Provide the (x, y) coordinate of the cell's center where the given text is located.  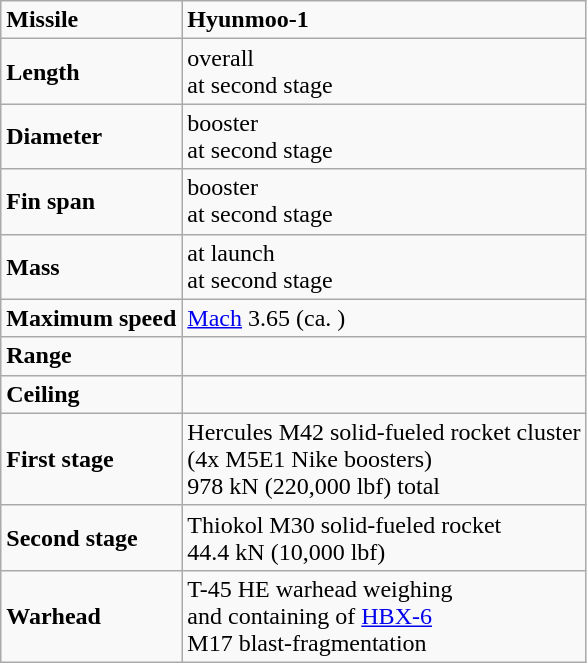
Hercules M42 solid-fueled rocket cluster (4x M5E1 Nike boosters) 978 kN (220,000 lbf) total (384, 459)
First stage (92, 459)
Mach 3.65 (ca. ) (384, 318)
Maximum speed (92, 318)
overall at second stage (384, 72)
Fin span (92, 202)
Diameter (92, 136)
at launch at second stage (384, 266)
Warhead (92, 616)
Range (92, 356)
Length (92, 72)
Thiokol M30 solid-fueled rocket 44.4 kN (10,000 lbf) (384, 538)
Missile (92, 20)
Mass (92, 266)
Hyunmoo-1 (384, 20)
Ceiling (92, 394)
Second stage (92, 538)
T-45 HE warhead weighing and containing of HBX-6 M17 blast-fragmentation (384, 616)
